From the cell containing the given text, extract its center point as (X, Y) coordinate. 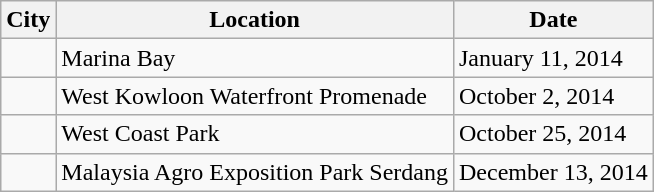
West Kowloon Waterfront Promenade (255, 96)
Malaysia Agro Exposition Park Serdang (255, 172)
January 11, 2014 (553, 58)
Location (255, 20)
Marina Bay (255, 58)
West Coast Park (255, 134)
December 13, 2014 (553, 172)
October 2, 2014 (553, 96)
October 25, 2014 (553, 134)
City (28, 20)
Date (553, 20)
